Locate the cell with the specified text and output its [x, y] center coordinate. 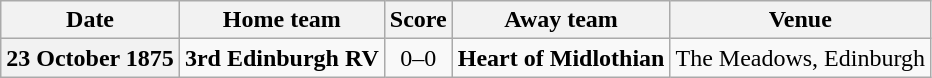
Away team [561, 20]
0–0 [418, 58]
Home team [282, 20]
23 October 1875 [90, 58]
Date [90, 20]
Venue [800, 20]
Heart of Midlothian [561, 58]
3rd Edinburgh RV [282, 58]
Score [418, 20]
The Meadows, Edinburgh [800, 58]
